Find where the given text appears and provide that cell's center as [X, Y] coordinate. 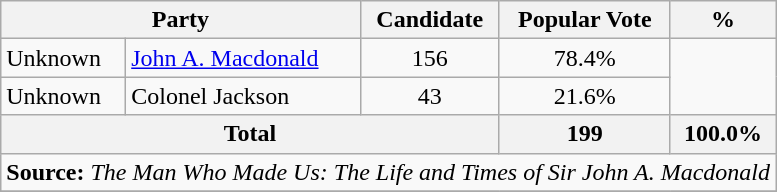
Party [180, 20]
Colonel Jackson [243, 96]
Candidate [430, 20]
Source: The Man Who Made Us: The Life and Times of Sir John A. Macdonald [388, 172]
100.0% [722, 134]
78.4% [584, 58]
% [722, 20]
John A. Macdonald [243, 58]
Total [250, 134]
199 [584, 134]
43 [430, 96]
Popular Vote [584, 20]
156 [430, 58]
21.6% [584, 96]
